For the text-containing cell, return its midpoint in [X, Y] coordinate format. 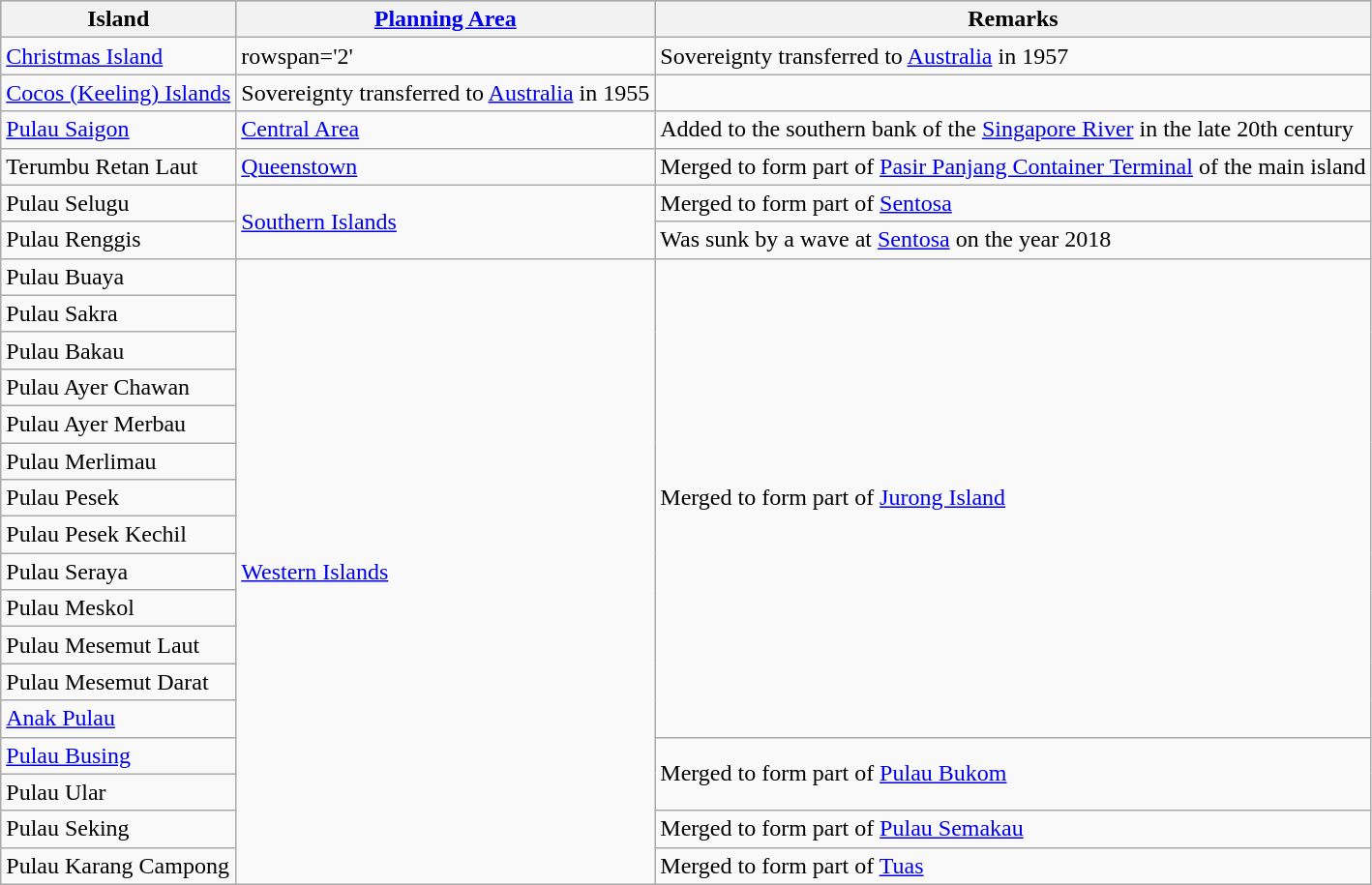
Christmas Island [118, 56]
Cocos (Keeling) Islands [118, 93]
Pulau Saigon [118, 130]
rowspan='2' [445, 56]
Merged to form part of Sentosa [1013, 203]
Pulau Busing [118, 755]
Pulau Ular [118, 792]
Southern Islands [445, 221]
Pulau Renggis [118, 240]
Merged to form part of Pasir Panjang Container Terminal of the main island [1013, 166]
Pulau Buaya [118, 277]
Queenstown [445, 166]
Anak Pulau [118, 719]
Planning Area [445, 19]
Remarks [1013, 19]
Central Area [445, 130]
Pulau Selugu [118, 203]
Pulau Mesemut Darat [118, 682]
Merged to form part of Pulau Bukom [1013, 774]
Pulau Seking [118, 829]
Was sunk by a wave at Sentosa on the year 2018 [1013, 240]
Merged to form part of Tuas [1013, 866]
Added to the southern bank of the Singapore River in the late 20th century [1013, 130]
Terumbu Retan Laut [118, 166]
Pulau Pesek [118, 498]
Sovereignty transferred to Australia in 1955 [445, 93]
Pulau Bakau [118, 350]
Merged to form part of Pulau Semakau [1013, 829]
Pulau Sakra [118, 313]
Western Islands [445, 571]
Island [118, 19]
Pulau Ayer Chawan [118, 387]
Sovereignty transferred to Australia in 1957 [1013, 56]
Pulau Pesek Kechil [118, 535]
Pulau Meskol [118, 608]
Pulau Seraya [118, 572]
Merged to form part of Jurong Island [1013, 497]
Pulau Mesemut Laut [118, 645]
Pulau Ayer Merbau [118, 424]
Pulau Merlimau [118, 461]
Pulau Karang Campong [118, 866]
